For the text-containing cell, return its midpoint in (X, Y) coordinate format. 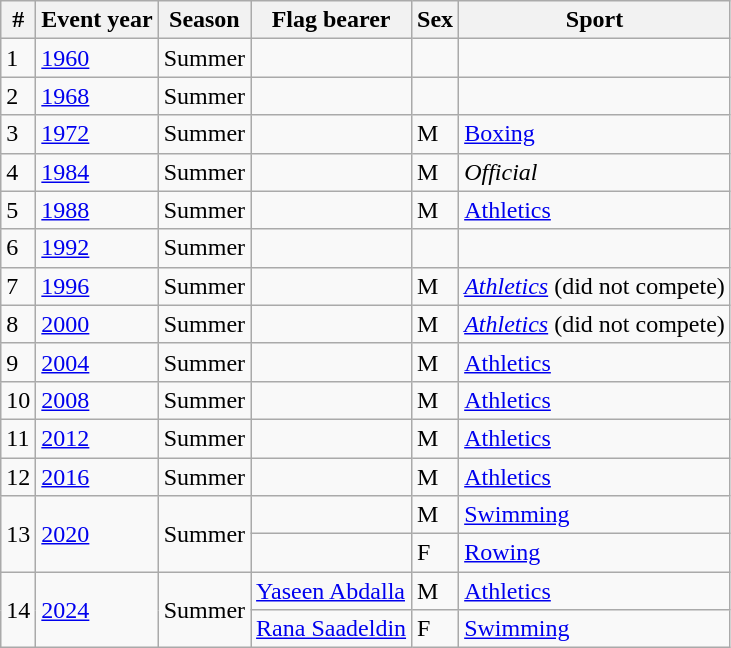
# (18, 20)
Rowing (595, 553)
1988 (97, 210)
3 (18, 134)
14 (18, 610)
12 (18, 477)
1984 (97, 172)
Rana Saadeldin (332, 629)
1960 (97, 58)
1 (18, 58)
4 (18, 172)
1972 (97, 134)
8 (18, 324)
Sport (595, 20)
Sex (436, 20)
7 (18, 286)
11 (18, 438)
13 (18, 534)
10 (18, 400)
2000 (97, 324)
5 (18, 210)
1992 (97, 248)
6 (18, 248)
Season (204, 20)
2016 (97, 477)
2008 (97, 400)
Event year (97, 20)
1996 (97, 286)
2004 (97, 362)
2024 (97, 610)
9 (18, 362)
2 (18, 96)
Yaseen Abdalla (332, 591)
Boxing (595, 134)
2020 (97, 534)
Official (595, 172)
Flag bearer (332, 20)
1968 (97, 96)
2012 (97, 438)
